Scan for the cell matching the given text and deliver its (x, y) coordinate at center. 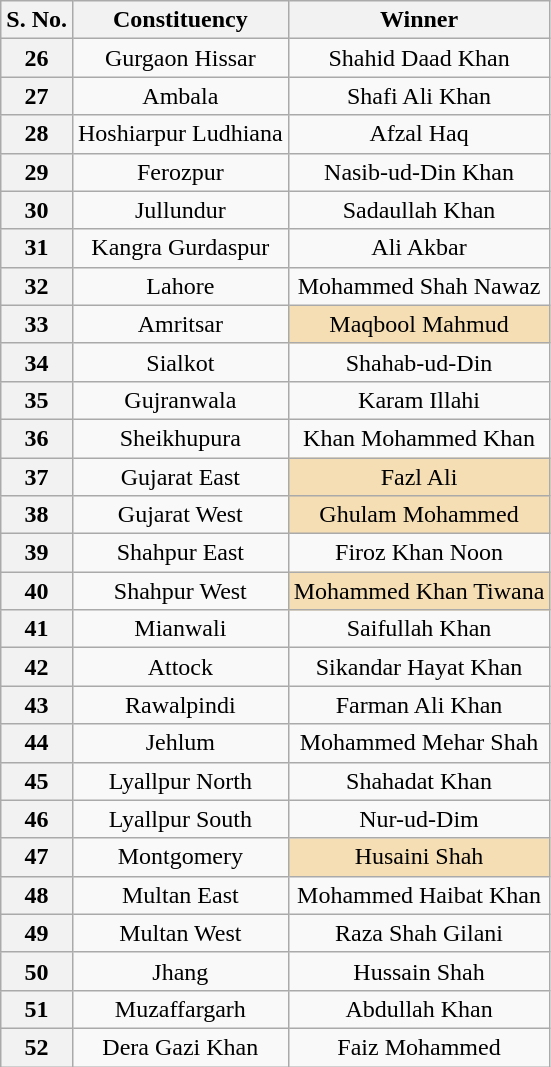
50 (37, 971)
Faiz Mohammed (419, 1047)
Mohammed Shah Nawaz (419, 286)
Kangra Gurdaspur (180, 248)
Shahab-ud-Din (419, 362)
Multan West (180, 933)
43 (37, 705)
Maqbool Mahmud (419, 324)
Montgomery (180, 857)
Firoz Khan Noon (419, 553)
Shahadat Khan (419, 781)
Ferozpur (180, 172)
48 (37, 895)
46 (37, 819)
35 (37, 400)
28 (37, 134)
Dera Gazi Khan (180, 1047)
Saifullah Khan (419, 629)
Winner (419, 20)
Sadaullah Khan (419, 210)
Attock (180, 667)
Farman Ali Khan (419, 705)
34 (37, 362)
Fazl Ali (419, 477)
Nasib-ud-Din Khan (419, 172)
Shahpur West (180, 591)
Mohammed Haibat Khan (419, 895)
Gujarat West (180, 515)
Multan East (180, 895)
Gujarat East (180, 477)
Nur-ud-Dim (419, 819)
Ali Akbar (419, 248)
Ghulam Mohammed (419, 515)
Jhang (180, 971)
Shahpur East (180, 553)
45 (37, 781)
29 (37, 172)
Hussain Shah (419, 971)
26 (37, 58)
36 (37, 438)
Abdullah Khan (419, 1009)
33 (37, 324)
Jullundur (180, 210)
Jehlum (180, 743)
Karam Illahi (419, 400)
Muzaffargarh (180, 1009)
49 (37, 933)
Lyallpur North (180, 781)
Shahid Daad Khan (419, 58)
Ambala (180, 96)
32 (37, 286)
Hoshiarpur Ludhiana (180, 134)
31 (37, 248)
44 (37, 743)
41 (37, 629)
Lahore (180, 286)
Gujranwala (180, 400)
27 (37, 96)
Mohammed Mehar Shah (419, 743)
Mohammed Khan Tiwana (419, 591)
Gurgaon Hissar (180, 58)
Lyallpur South (180, 819)
Afzal Haq (419, 134)
51 (37, 1009)
Raza Shah Gilani (419, 933)
Mianwali (180, 629)
Shafi Ali Khan (419, 96)
Khan Mohammed Khan (419, 438)
38 (37, 515)
Sialkot (180, 362)
Rawalpindi (180, 705)
37 (37, 477)
S. No. (37, 20)
Amritsar (180, 324)
40 (37, 591)
Husaini Shah (419, 857)
52 (37, 1047)
30 (37, 210)
Sheikhupura (180, 438)
42 (37, 667)
39 (37, 553)
Constituency (180, 20)
47 (37, 857)
Sikandar Hayat Khan (419, 667)
